Locate the cell with the specified text and output its (x, y) center coordinate. 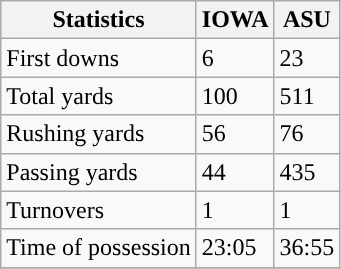
IOWA (235, 20)
23:05 (235, 248)
First downs (99, 58)
44 (235, 172)
Time of possession (99, 248)
36:55 (307, 248)
76 (307, 134)
Rushing yards (99, 134)
ASU (307, 20)
511 (307, 96)
435 (307, 172)
56 (235, 134)
23 (307, 58)
6 (235, 58)
Statistics (99, 20)
Passing yards (99, 172)
Total yards (99, 96)
Turnovers (99, 210)
100 (235, 96)
